Pinpoint the cell where the given text exists, returning its [X, Y] midpoint coordinate. 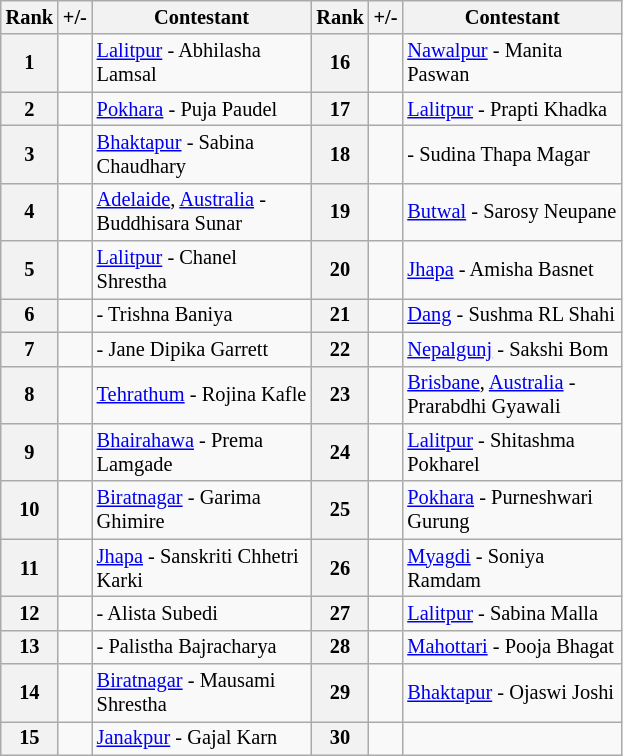
21 [340, 315]
- Alista Subedi [202, 613]
- Palistha Bajracharya [202, 647]
Janakpur - Gajal Karn [202, 738]
2 [30, 109]
5 [30, 270]
10 [30, 510]
- Trishna Baniya [202, 315]
Pokhara - Puja Paudel [202, 109]
Lalitpur - Chanel Shrestha [202, 270]
9 [30, 452]
- Sudina Thapa Magar [512, 154]
Butwal - Sarosy Neupane [512, 212]
22 [340, 349]
Brisbane, Australia - Prarabdhi Gyawali [512, 395]
16 [340, 63]
Lalitpur - Prapti Khadka [512, 109]
27 [340, 613]
17 [340, 109]
26 [340, 568]
20 [340, 270]
Jhapa - Sanskriti Chhetri Karki [202, 568]
24 [340, 452]
1 [30, 63]
30 [340, 738]
Bhairahawa - Prema Lamgade [202, 452]
Bhaktapur - Sabina Chaudhary [202, 154]
23 [340, 395]
7 [30, 349]
- Jane Dipika Garrett [202, 349]
15 [30, 738]
Mahottari - Pooja Bhagat [512, 647]
4 [30, 212]
18 [340, 154]
13 [30, 647]
Myagdi - Soniya Ramdam [512, 568]
3 [30, 154]
12 [30, 613]
Pokhara - Purneshwari Gurung [512, 510]
Jhapa - Amisha Basnet [512, 270]
11 [30, 568]
Dang - Sushma RL Shahi [512, 315]
Biratnagar - Garima Ghimire [202, 510]
8 [30, 395]
29 [340, 693]
Lalitpur - Abhilasha Lamsal [202, 63]
28 [340, 647]
Lalitpur - Sabina Malla [512, 613]
25 [340, 510]
Nepalgunj - Sakshi Bom [512, 349]
Bhaktapur - Ojaswi Joshi [512, 693]
6 [30, 315]
19 [340, 212]
Nawalpur - Manita Paswan [512, 63]
Lalitpur - Shitashma Pokharel [512, 452]
14 [30, 693]
Tehrathum - Rojina Kafle [202, 395]
Biratnagar - Mausami Shrestha [202, 693]
Adelaide, Australia - Buddhisara Sunar [202, 212]
